For the text-containing cell, return its midpoint in [x, y] coordinate format. 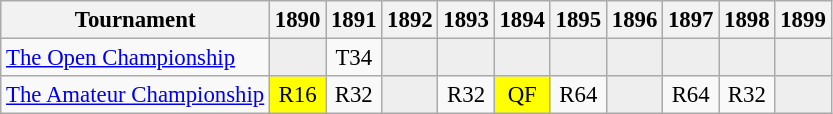
1894 [522, 20]
1897 [691, 20]
Tournament [136, 20]
1890 [298, 20]
1892 [410, 20]
1891 [354, 20]
The Amateur Championship [136, 95]
The Open Championship [136, 58]
1896 [634, 20]
1895 [578, 20]
1899 [803, 20]
QF [522, 95]
1893 [466, 20]
T34 [354, 58]
R16 [298, 95]
1898 [747, 20]
